Output the [x, y] coordinate of the center of the cell containing the given text.  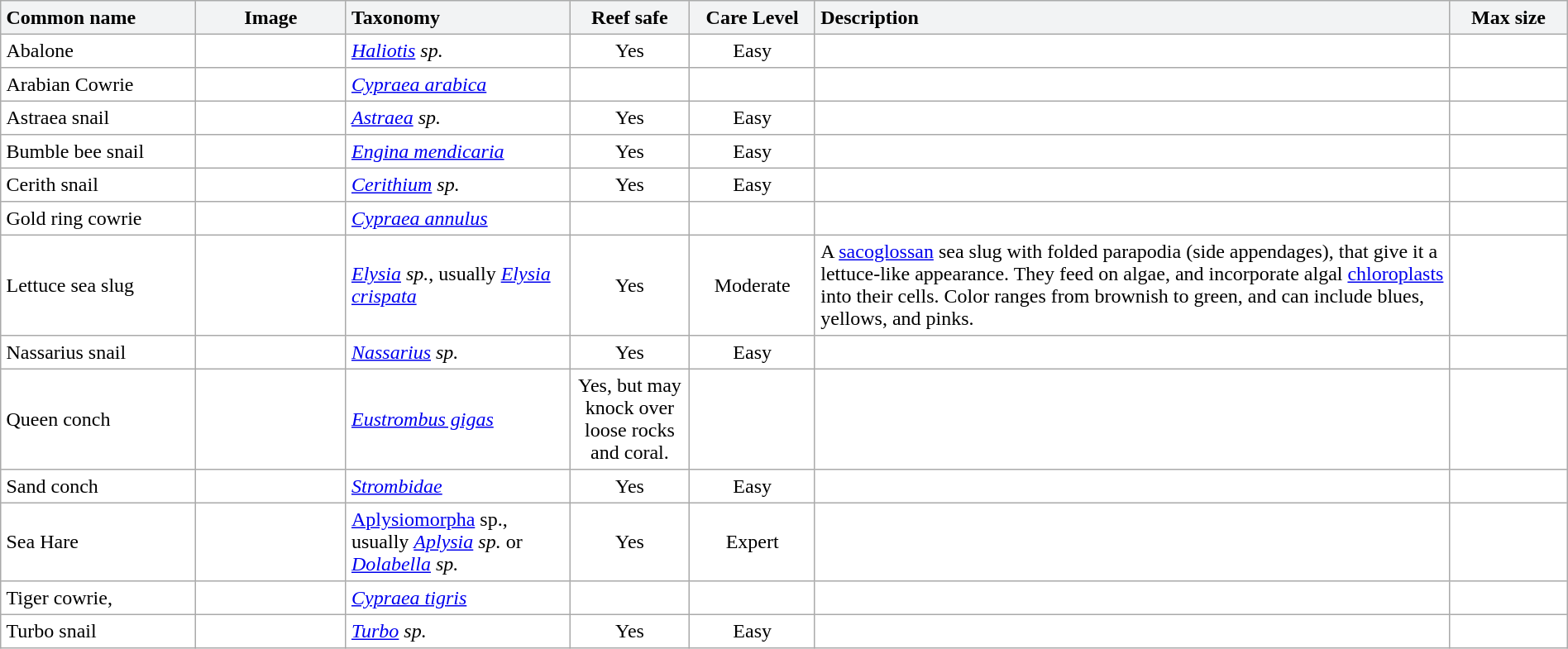
Yes, but may knock over loose rocks and coral. [630, 419]
Gold ring cowrie [98, 218]
Arabian Cowrie [98, 84]
Astraea sp. [458, 117]
Reef safe [630, 17]
Bumble bee snail [98, 151]
Expert [753, 542]
Cypraea annulus [458, 218]
Abalone [98, 50]
Turbo snail [98, 631]
Tiger cowrie, [98, 598]
Description [1131, 17]
Nassarius sp. [458, 352]
Taxonomy [458, 17]
Strombidae [458, 486]
Cerith snail [98, 184]
Aplysiomorpha sp., usually Aplysia sp. or Dolabella sp. [458, 542]
Care Level [753, 17]
Nassarius snail [98, 352]
Haliotis sp. [458, 50]
Moderate [753, 285]
Astraea snail [98, 117]
Cypraea tigris [458, 598]
Cypraea arabica [458, 84]
Elysia sp., usually Elysia crispata [458, 285]
Lettuce sea slug [98, 285]
Engina mendicaria [458, 151]
Eustrombus gigas [458, 419]
Image [270, 17]
Sand conch [98, 486]
Sea Hare [98, 542]
Turbo sp. [458, 631]
Cerithium sp. [458, 184]
Max size [1508, 17]
Common name [98, 17]
Queen conch [98, 419]
